Return [X, Y] of the center of cell containing provided text 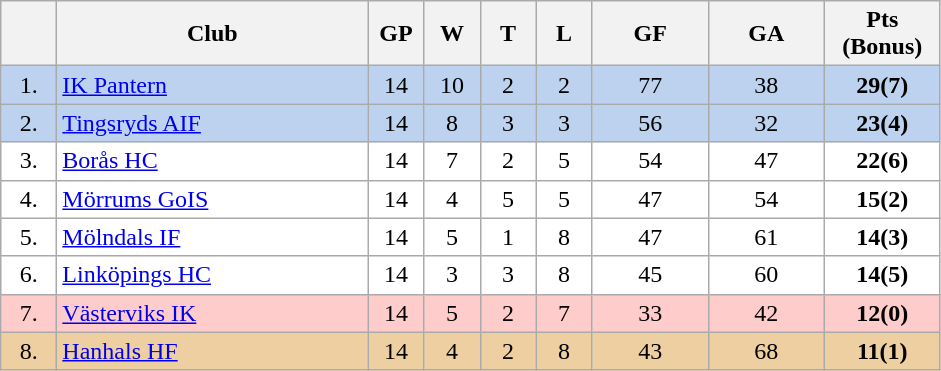
L [564, 34]
T [508, 34]
1 [508, 237]
Borås HC [212, 161]
38 [766, 85]
56 [650, 123]
GF [650, 34]
29(7) [882, 85]
1. [29, 85]
15(2) [882, 199]
Linköpings HC [212, 275]
5. [29, 237]
7. [29, 313]
3. [29, 161]
Mölndals IF [212, 237]
4. [29, 199]
14(5) [882, 275]
Tingsryds AIF [212, 123]
W [452, 34]
Pts (Bonus) [882, 34]
Västerviks IK [212, 313]
12(0) [882, 313]
61 [766, 237]
8. [29, 351]
2. [29, 123]
77 [650, 85]
43 [650, 351]
33 [650, 313]
68 [766, 351]
11(1) [882, 351]
14(3) [882, 237]
10 [452, 85]
GA [766, 34]
IK Pantern [212, 85]
GP [396, 34]
45 [650, 275]
Hanhals HF [212, 351]
6. [29, 275]
32 [766, 123]
Club [212, 34]
22(6) [882, 161]
23(4) [882, 123]
60 [766, 275]
42 [766, 313]
Mörrums GoIS [212, 199]
